Identify which cell holds the provided text, then report its [X, Y] central coordinate. 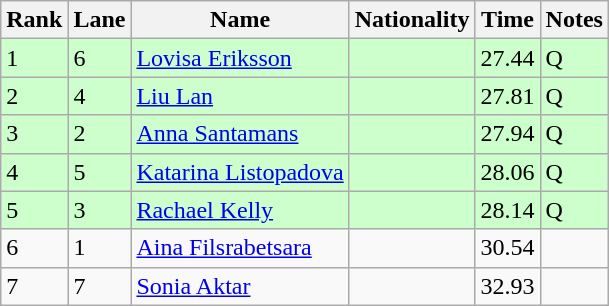
Katarina Listopadova [240, 172]
Rank [34, 20]
27.44 [508, 58]
Nationality [412, 20]
32.93 [508, 286]
27.94 [508, 134]
28.14 [508, 210]
Notes [574, 20]
Sonia Aktar [240, 286]
Liu Lan [240, 96]
Time [508, 20]
28.06 [508, 172]
Anna Santamans [240, 134]
Name [240, 20]
Lovisa Eriksson [240, 58]
Aina Filsrabetsara [240, 248]
30.54 [508, 248]
Lane [100, 20]
Rachael Kelly [240, 210]
27.81 [508, 96]
